Identify which cell holds the provided text, then report its [X, Y] central coordinate. 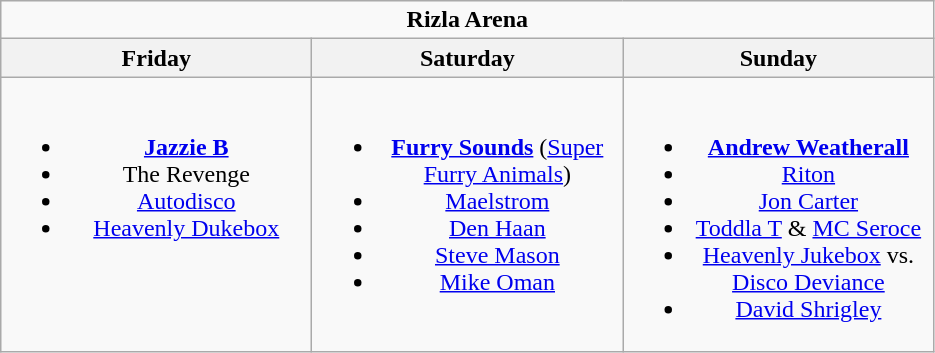
Saturday [468, 58]
Friday [156, 58]
Rizla Arena [468, 20]
Sunday [778, 58]
Jazzie BThe RevengeAutodiscoHeavenly Dukebox [156, 214]
Furry Sounds (Super Furry Animals)MaelstromDen HaanSteve MasonMike Oman [468, 214]
Andrew WeatherallRitonJon CarterToddla T & MC SeroceHeavenly Jukebox vs. Disco DevianceDavid Shrigley [778, 214]
